For the text-containing cell, return its midpoint in [x, y] coordinate format. 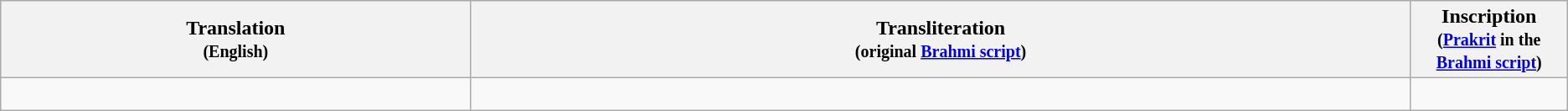
Translation(English) [236, 40]
Transliteration(original Brahmi script) [941, 40]
Inscription(Prakrit in the Brahmi script) [1489, 40]
